Pinpoint the cell where the given text exists, returning its (x, y) midpoint coordinate. 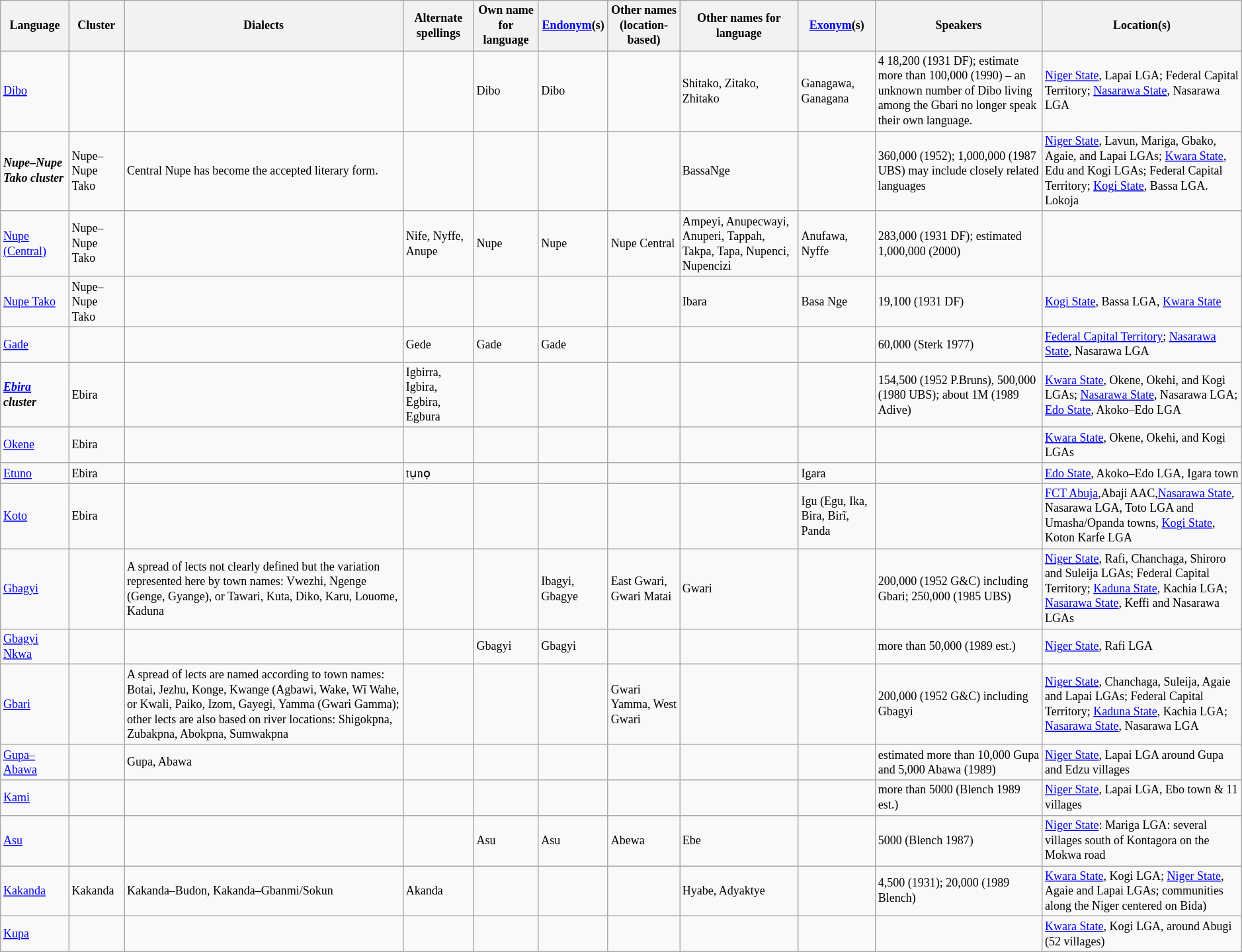
Etuno (34, 473)
more than 5000 (Blench 1989 est.) (958, 798)
Igu (Egu, Ika, Bira, Birĩ, Panda (837, 516)
60,000 (Sterk 1977) (958, 344)
Ebira cluster (34, 395)
more than 50,000 (1989 est.) (958, 647)
Gwari (739, 588)
Edo State, Akoko–Edo LGA, Igara town (1142, 473)
Kami (34, 798)
Gwari Yamma, West Gwari (643, 705)
Niger State, Rafi LGA (1142, 647)
BassaNge (739, 171)
Gede (438, 344)
Niger State, Lapai LGA, Ebo town & 11 villages (1142, 798)
Kogi State, Bassa LGA, Kwara State (1142, 301)
Endonym(s) (573, 26)
FCT Abuja,Abaji AAC,Nasarawa State, Nasarawa LGA, Toto LGA and Umasha/Opanda towns, Kogi State, Koton Karfe LGA (1142, 516)
Akanda (438, 891)
Gbagyi Nkwa (34, 647)
Own name for language (506, 26)
Nupe–Nupe Tako cluster (34, 171)
Ibara (739, 301)
tụnọ (438, 473)
Ebe (739, 840)
Ibagyi, Gbagye (573, 588)
Niger State, Lapai LGA; Federal Capital Territory; Nasarawa State, Nasarawa LGA (1142, 91)
Dialects (264, 26)
Hyabe, Adyaktye (739, 891)
Igara (837, 473)
4,500 (1931); 20,000 (1989 Blench) (958, 891)
Koto (34, 516)
Nife, Nyffe, Anupe (438, 243)
Location(s) (1142, 26)
Speakers (958, 26)
Niger State, Chanchaga, Suleija, Agaie and Lapai LGAs; Federal Capital Territory; Kaduna State, Kachia LGA; Nasarawa State, Nasarawa LGA (1142, 705)
Kwara State, Kogi LGA; Niger State, Agaie and Lapai LGAs; communities along the Niger centered on Bida) (1142, 891)
Okene (34, 445)
200,000 (1952 G&C) including Gbari; 250,000 (1985 UBS) (958, 588)
Federal Capital Territory; Nasarawa State, Nasarawa LGA (1142, 344)
Nupe (Central) (34, 243)
Kakanda–Budon, Kakanda–Gbanmi/Sokun (264, 891)
283,000 (1931 DF); estimated 1,000,000 (2000) (958, 243)
Ganagawa, Ganagana (837, 91)
360,000 (1952); 1,000,000 (1987 UBS) may include closely related languages (958, 171)
Nupe Tako (34, 301)
Ampeyi, Anupecwayi, Anuperi, Tappah, Takpa, Tapa, Nupenci, Nupencizi (739, 243)
Abewa (643, 840)
Central Nupe has become the accepted literary form. (264, 171)
Exonym(s) (837, 26)
5000 (Blench 1987) (958, 840)
Alternate spellings (438, 26)
19,100 (1931 DF) (958, 301)
Kwara State, Okene, Okehi, and Kogi LGAs (1142, 445)
200,000 (1952 G&C) including Gbagyi (958, 705)
Kupa (34, 934)
Gupa–Abawa (34, 762)
East Gwari, Gwari Matai (643, 588)
Anufawa, Nyffe (837, 243)
Other names for language (739, 26)
154,500 (1952 P.Bruns), 500,000 (1980 UBS); about 1M (1989 Adive) (958, 395)
Gupa, Abawa (264, 762)
Gbari (34, 705)
estimated more than 10,000 Gupa and 5,000 Abawa (1989) (958, 762)
Niger State: Mariga LGA: several villages south of Kontagora on the Mokwa road (1142, 840)
Kwara State, Okene, Okehi, and Kogi LGAs; Nasarawa State, Nasarawa LGA; Edo State, Akoko–Edo LGA (1142, 395)
Shitako, Zitako, Zhitako (739, 91)
Nupe Central (643, 243)
4 18,200 (1931 DF); estimate more than 100,000 (1990) – an unknown number of Dibo living among the Gbari no longer speak their own language. (958, 91)
Niger State, Lavun, Mariga, Gbako, Agaie, and Lapai LGAs; Kwara State, Edu and Kogi LGAs; Federal Capital Territory; Kogi State, Bassa LGA. Lokoja (1142, 171)
Niger State, Lapai LGA around Gupa and Edzu villages (1142, 762)
Other names (location-based) (643, 26)
Niger State, Rafi, Chanchaga, Shiroro and Suleija LGAs; Federal Capital Territory; Kaduna State, Kachia LGA; Nasarawa State, Keffi and Nasarawa LGAs (1142, 588)
Igbirra, Igbira, Egbira, Egbura (438, 395)
Basa Nge (837, 301)
Cluster (97, 26)
Kwara State, Kogi LGA, around Abugi (52 villages) (1142, 934)
Language (34, 26)
